Output the [x, y] coordinate of the center of the cell containing the given text.  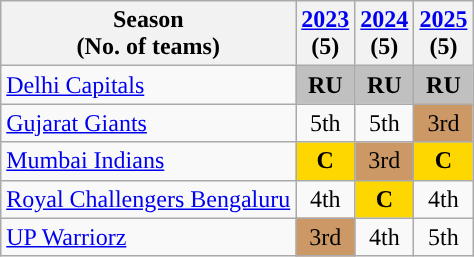
2024(5) [384, 34]
2025(5) [444, 34]
Season (No. of teams) [148, 34]
2023(5) [326, 34]
Mumbai Indians [148, 161]
Delhi Capitals [148, 85]
UP Warriorz [148, 237]
Gujarat Giants [148, 123]
Royal Challengers Bengaluru [148, 199]
